Detect which cell encompasses the target text, then output its [x, y] center coordinate. 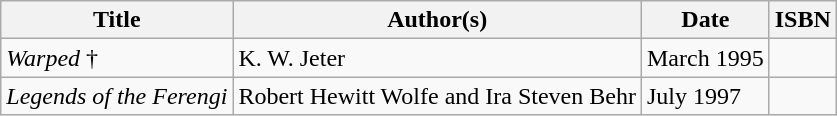
Legends of the Ferengi [117, 96]
K. W. Jeter [438, 58]
Author(s) [438, 20]
ISBN [802, 20]
Title [117, 20]
July 1997 [705, 96]
March 1995 [705, 58]
Robert Hewitt Wolfe and Ira Steven Behr [438, 96]
Warped † [117, 58]
Date [705, 20]
